From the cell containing the given text, extract its center point as (x, y) coordinate. 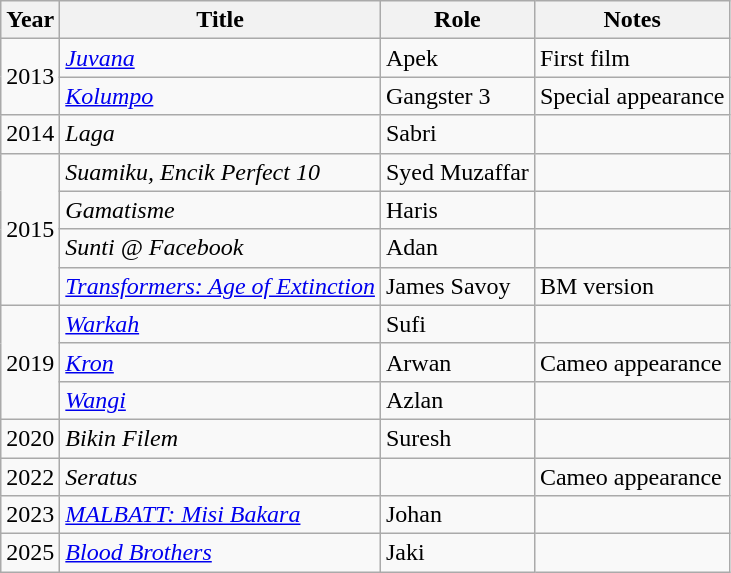
Kolumpo (220, 96)
Transformers: Age of Extinction (220, 286)
First film (632, 58)
Gangster 3 (457, 96)
Apek (457, 58)
2023 (30, 515)
2015 (30, 229)
Jaki (457, 553)
Kron (220, 362)
Year (30, 20)
Adan (457, 248)
Title (220, 20)
Suresh (457, 438)
Special appearance (632, 96)
Haris (457, 210)
Sunti @ Facebook (220, 248)
Blood Brothers (220, 553)
BM version (632, 286)
2019 (30, 362)
Juvana (220, 58)
Sufi (457, 324)
2020 (30, 438)
Laga (220, 134)
MALBATT: Misi Bakara (220, 515)
2013 (30, 77)
Role (457, 20)
2022 (30, 477)
James Savoy (457, 286)
Warkah (220, 324)
Johan (457, 515)
Bikin Filem (220, 438)
Azlan (457, 400)
Seratus (220, 477)
Syed Muzaffar (457, 172)
Wangi (220, 400)
2014 (30, 134)
Gamatisme (220, 210)
Suamiku, Encik Perfect 10 (220, 172)
Notes (632, 20)
Sabri (457, 134)
Arwan (457, 362)
2025 (30, 553)
